Return the [X, Y] coordinate for the center point of the cell that contains the specified text.  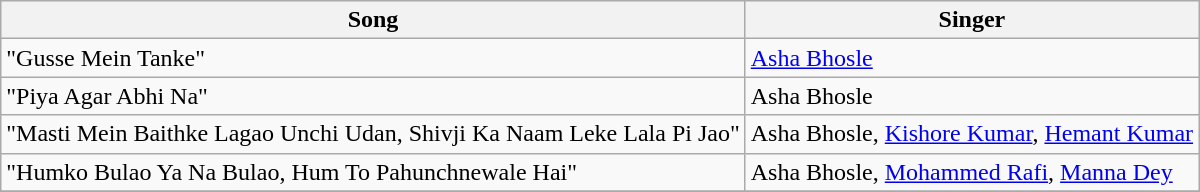
Asha Bhosle, Mohammed Rafi, Manna Dey [972, 172]
"Humko Bulao Ya Na Bulao, Hum To Pahunchnewale Hai" [373, 172]
"Piya Agar Abhi Na" [373, 96]
Singer [972, 20]
"Masti Mein Baithke Lagao Unchi Udan, Shivji Ka Naam Leke Lala Pi Jao" [373, 134]
Song [373, 20]
"Gusse Mein Tanke" [373, 58]
Asha Bhosle, Kishore Kumar, Hemant Kumar [972, 134]
